Detect which cell encompasses the target text, then output its (X, Y) center coordinate. 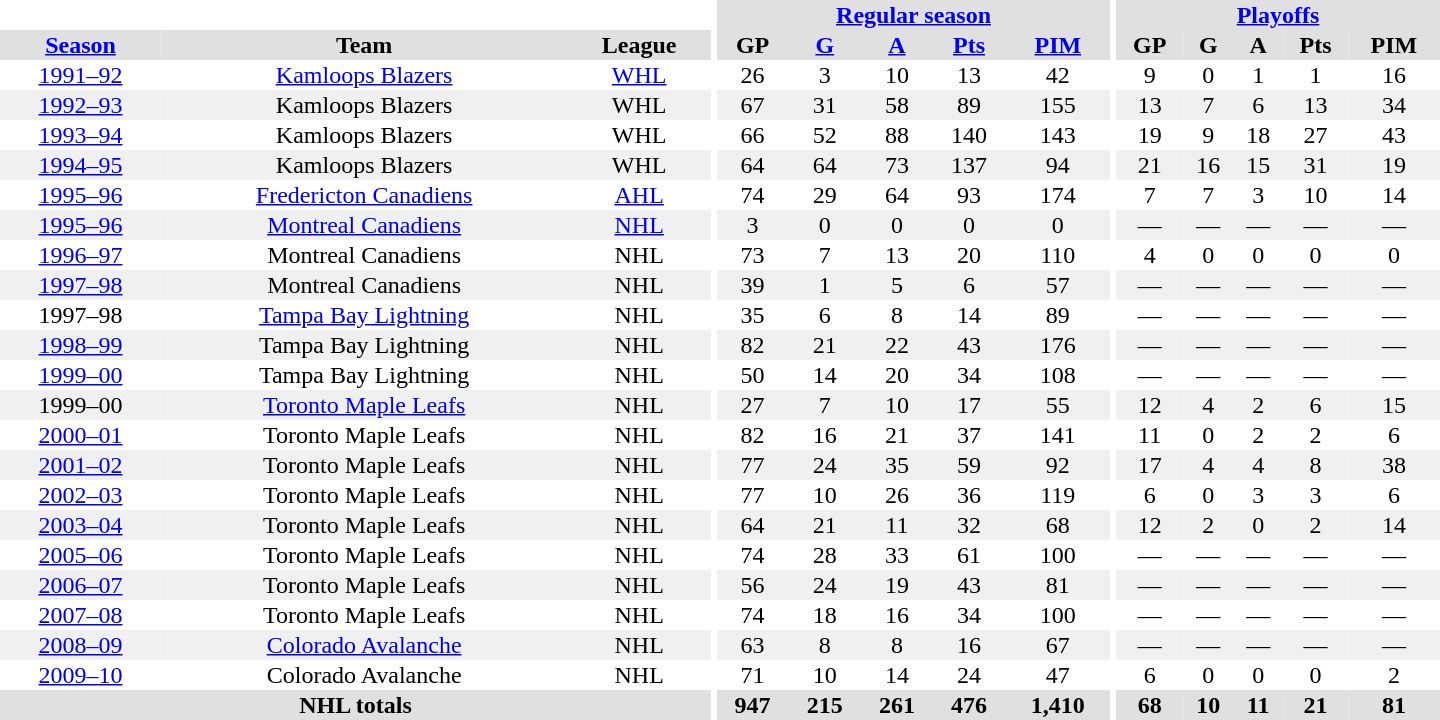
155 (1058, 105)
Regular season (914, 15)
2001–02 (80, 465)
261 (897, 705)
119 (1058, 495)
947 (753, 705)
Team (364, 45)
2002–03 (80, 495)
NHL totals (356, 705)
1996–97 (80, 255)
143 (1058, 135)
36 (969, 495)
Season (80, 45)
2007–08 (80, 615)
2008–09 (80, 645)
94 (1058, 165)
32 (969, 525)
1992–93 (80, 105)
Playoffs (1278, 15)
1991–92 (80, 75)
92 (1058, 465)
137 (969, 165)
215 (825, 705)
141 (1058, 435)
176 (1058, 345)
61 (969, 555)
Fredericton Canadiens (364, 195)
33 (897, 555)
50 (753, 375)
1993–94 (80, 135)
47 (1058, 675)
59 (969, 465)
League (639, 45)
AHL (639, 195)
55 (1058, 405)
2000–01 (80, 435)
37 (969, 435)
42 (1058, 75)
1994–95 (80, 165)
1998–99 (80, 345)
38 (1394, 465)
108 (1058, 375)
71 (753, 675)
5 (897, 285)
2006–07 (80, 585)
28 (825, 555)
56 (753, 585)
2009–10 (80, 675)
1,410 (1058, 705)
476 (969, 705)
22 (897, 345)
57 (1058, 285)
110 (1058, 255)
52 (825, 135)
58 (897, 105)
88 (897, 135)
29 (825, 195)
66 (753, 135)
140 (969, 135)
2003–04 (80, 525)
93 (969, 195)
174 (1058, 195)
63 (753, 645)
2005–06 (80, 555)
39 (753, 285)
